Extract the [X, Y] coordinate from the center of the cell holding the provided text.  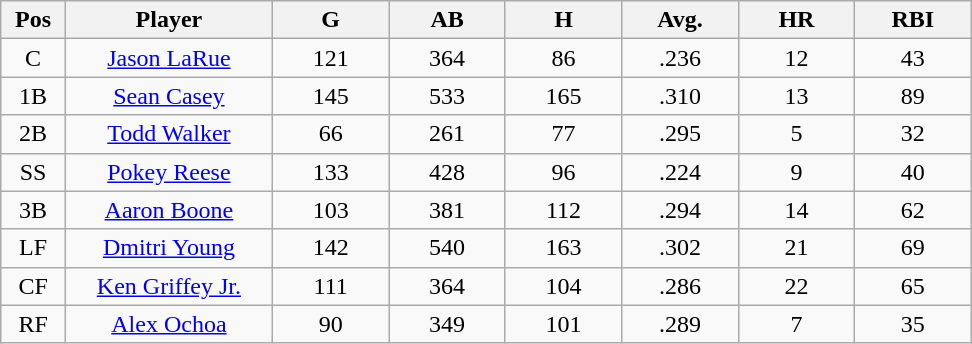
77 [563, 134]
104 [563, 286]
428 [447, 172]
13 [796, 96]
Alex Ochoa [168, 324]
.294 [680, 210]
Todd Walker [168, 134]
22 [796, 286]
.295 [680, 134]
111 [330, 286]
121 [330, 58]
112 [563, 210]
145 [330, 96]
.310 [680, 96]
103 [330, 210]
.236 [680, 58]
142 [330, 248]
43 [913, 58]
5 [796, 134]
66 [330, 134]
89 [913, 96]
62 [913, 210]
3B [34, 210]
533 [447, 96]
32 [913, 134]
40 [913, 172]
349 [447, 324]
96 [563, 172]
86 [563, 58]
.302 [680, 248]
12 [796, 58]
133 [330, 172]
Dmitri Young [168, 248]
RF [34, 324]
540 [447, 248]
Jason LaRue [168, 58]
G [330, 20]
7 [796, 324]
Ken Griffey Jr. [168, 286]
.286 [680, 286]
RBI [913, 20]
CF [34, 286]
.289 [680, 324]
Pos [34, 20]
Sean Casey [168, 96]
H [563, 20]
381 [447, 210]
Aaron Boone [168, 210]
163 [563, 248]
AB [447, 20]
9 [796, 172]
LF [34, 248]
35 [913, 324]
Pokey Reese [168, 172]
90 [330, 324]
1B [34, 96]
HR [796, 20]
2B [34, 134]
261 [447, 134]
SS [34, 172]
.224 [680, 172]
165 [563, 96]
14 [796, 210]
C [34, 58]
65 [913, 286]
69 [913, 248]
Player [168, 20]
Avg. [680, 20]
101 [563, 324]
21 [796, 248]
